Provide the (x, y) coordinate of the cell's center where the given text is located.  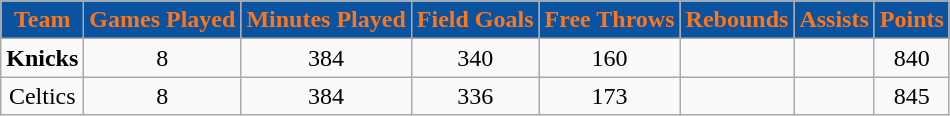
Rebounds (737, 20)
Team (42, 20)
160 (610, 58)
Free Throws (610, 20)
840 (912, 58)
Celtics (42, 96)
Knicks (42, 58)
Minutes Played (326, 20)
Points (912, 20)
Games Played (162, 20)
340 (475, 58)
336 (475, 96)
Assists (834, 20)
845 (912, 96)
173 (610, 96)
Field Goals (475, 20)
